Provide the (X, Y) coordinate of the cell's center where the given text is located.  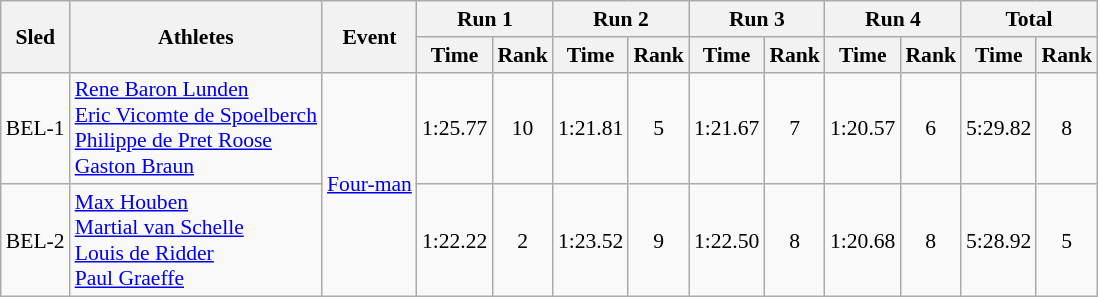
6 (930, 128)
1:25.77 (454, 128)
Rene Baron LundenEric Vicomte de SpoelberchPhilippe de Pret RooseGaston Braun (196, 128)
1:20.57 (862, 128)
1:22.50 (726, 241)
1:20.68 (862, 241)
9 (658, 241)
2 (522, 241)
Max HoubenMartial van SchelleLouis de RidderPaul Graeffe (196, 241)
1:22.22 (454, 241)
Total (1029, 19)
Sled (36, 36)
Athletes (196, 36)
1:21.67 (726, 128)
5:28.92 (998, 241)
Run 4 (893, 19)
Four-man (370, 184)
5:29.82 (998, 128)
1:23.52 (590, 241)
7 (794, 128)
Run 1 (485, 19)
10 (522, 128)
Event (370, 36)
Run 2 (621, 19)
BEL-1 (36, 128)
1:21.81 (590, 128)
BEL-2 (36, 241)
Run 3 (757, 19)
